Identify which cell holds the provided text, then report its (x, y) central coordinate. 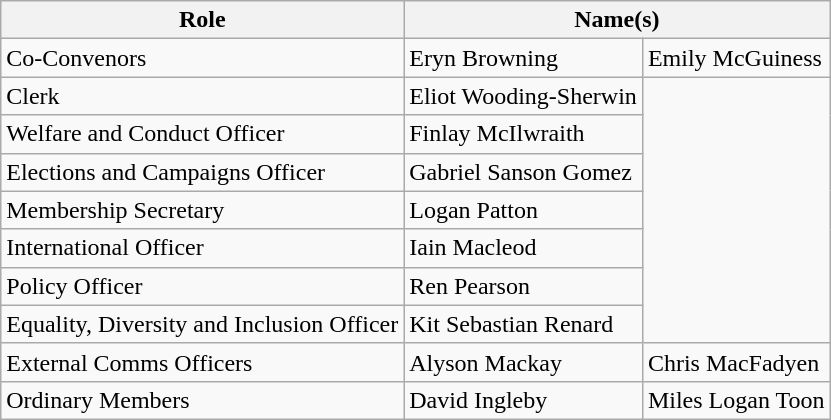
Policy Officer (202, 286)
Clerk (202, 96)
Gabriel Sanson Gomez (524, 172)
Equality, Diversity and Inclusion Officer (202, 324)
International Officer (202, 248)
Eryn Browning (524, 58)
Kit Sebastian Renard (524, 324)
Name(s) (617, 20)
Chris MacFadyen (736, 362)
External Comms Officers (202, 362)
Iain Macleod (524, 248)
Co-Convenors (202, 58)
Ordinary Members (202, 400)
David Ingleby (524, 400)
Miles Logan Toon (736, 400)
Role (202, 20)
Finlay McIlwraith (524, 134)
Membership Secretary (202, 210)
Alyson Mackay (524, 362)
Logan Patton (524, 210)
Emily McGuiness (736, 58)
Elections and Campaigns Officer (202, 172)
Welfare and Conduct Officer (202, 134)
Ren Pearson (524, 286)
Eliot Wooding-Sherwin (524, 96)
